Return the (x, y) coordinate for the center point of the cell that contains the specified text.  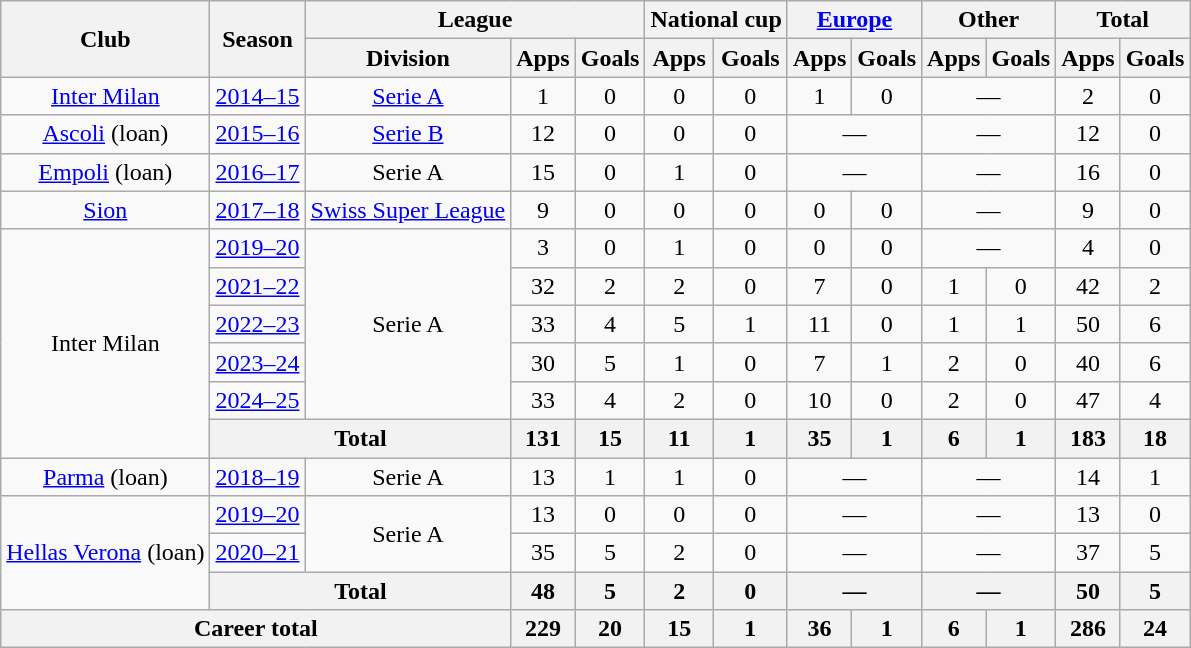
2018–19 (258, 477)
Parma (loan) (106, 477)
Swiss Super League (408, 210)
183 (1088, 438)
48 (543, 591)
Europe (854, 20)
2024–25 (258, 400)
286 (1088, 629)
2015–16 (258, 134)
36 (819, 629)
10 (819, 400)
229 (543, 629)
2020–21 (258, 553)
14 (1088, 477)
2021–22 (258, 286)
Serie B (408, 134)
Other (989, 20)
16 (1088, 172)
30 (543, 362)
Empoli (loan) (106, 172)
Season (258, 39)
42 (1088, 286)
League (475, 20)
2023–24 (258, 362)
2022–23 (258, 324)
2017–18 (258, 210)
Hellas Verona (loan) (106, 553)
Ascoli (loan) (106, 134)
40 (1088, 362)
Career total (256, 629)
3 (543, 248)
2016–17 (258, 172)
24 (1155, 629)
Division (408, 58)
32 (543, 286)
2014–15 (258, 96)
National cup (716, 20)
Sion (106, 210)
37 (1088, 553)
47 (1088, 400)
131 (543, 438)
20 (610, 629)
18 (1155, 438)
Club (106, 39)
